Find where the given text appears and provide that cell's center as [x, y] coordinate. 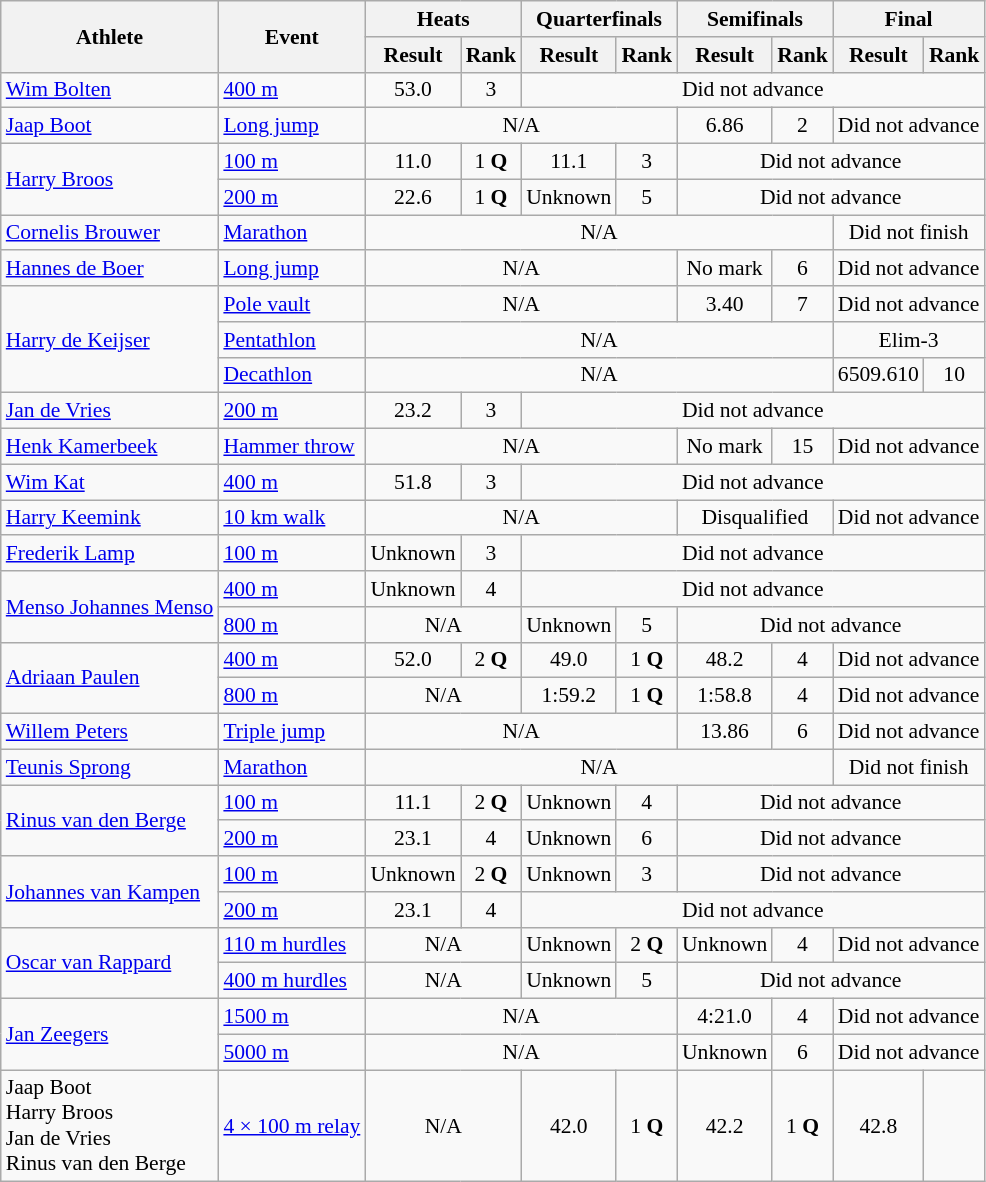
Athlete [110, 36]
1500 m [292, 1017]
Wim Kat [110, 482]
Heats [443, 19]
Final [909, 19]
Wim Bolten [110, 90]
Triple jump [292, 732]
Frederik Lamp [110, 554]
Adriaan Paulen [110, 678]
400 m hurdles [292, 981]
Willem Peters [110, 732]
Harry Broos [110, 180]
Harry de Keijser [110, 340]
Oscar van Rappard [110, 962]
4 × 100 m relay [292, 1126]
42.2 [724, 1126]
52.0 [412, 660]
Hammer throw [292, 447]
3.40 [724, 304]
Cornelis Brouwer [110, 233]
Jan Zeegers [110, 1034]
13.86 [724, 732]
Decathlon [292, 375]
49.0 [568, 660]
22.6 [412, 197]
6.86 [724, 126]
Disqualified [755, 518]
110 m hurdles [292, 945]
Jaap Boot [110, 126]
42.8 [878, 1126]
4:21.0 [724, 1017]
Event [292, 36]
2 [802, 126]
11.0 [412, 162]
5000 m [292, 1052]
48.2 [724, 660]
51.8 [412, 482]
23.2 [412, 411]
Hannes de Boer [110, 269]
Semifinals [755, 19]
10 [954, 375]
Elim-3 [909, 340]
Pole vault [292, 304]
Johannes van Kampen [110, 892]
Quarterfinals [599, 19]
Menso Johannes Menso [110, 606]
Jaap Boot Harry Broos Jan de Vries Rinus van den Berge [110, 1126]
15 [802, 447]
Harry Keemink [110, 518]
42.0 [568, 1126]
7 [802, 304]
Rinus van den Berge [110, 820]
53.0 [412, 90]
Henk Kamerbeek [110, 447]
Pentathlon [292, 340]
Jan de Vries [110, 411]
Teunis Sprong [110, 767]
10 km walk [292, 518]
6509.610 [878, 375]
1:59.2 [568, 696]
1:58.8 [724, 696]
